Determine the [X, Y] coordinate at the center of the cell enclosing the given text.  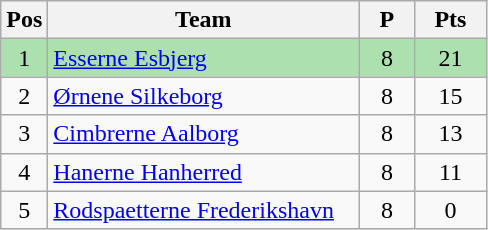
21 [450, 58]
P [387, 20]
15 [450, 96]
Hanerne Hanherred [204, 172]
Rodspaetterne Frederikshavn [204, 210]
Pts [450, 20]
11 [450, 172]
Team [204, 20]
4 [24, 172]
13 [450, 134]
Esserne Esbjerg [204, 58]
5 [24, 210]
Cimbrerne Aalborg [204, 134]
1 [24, 58]
Pos [24, 20]
0 [450, 210]
Ørnene Silkeborg [204, 96]
2 [24, 96]
3 [24, 134]
